Scan for the cell matching the given text and deliver its (X, Y) coordinate at center. 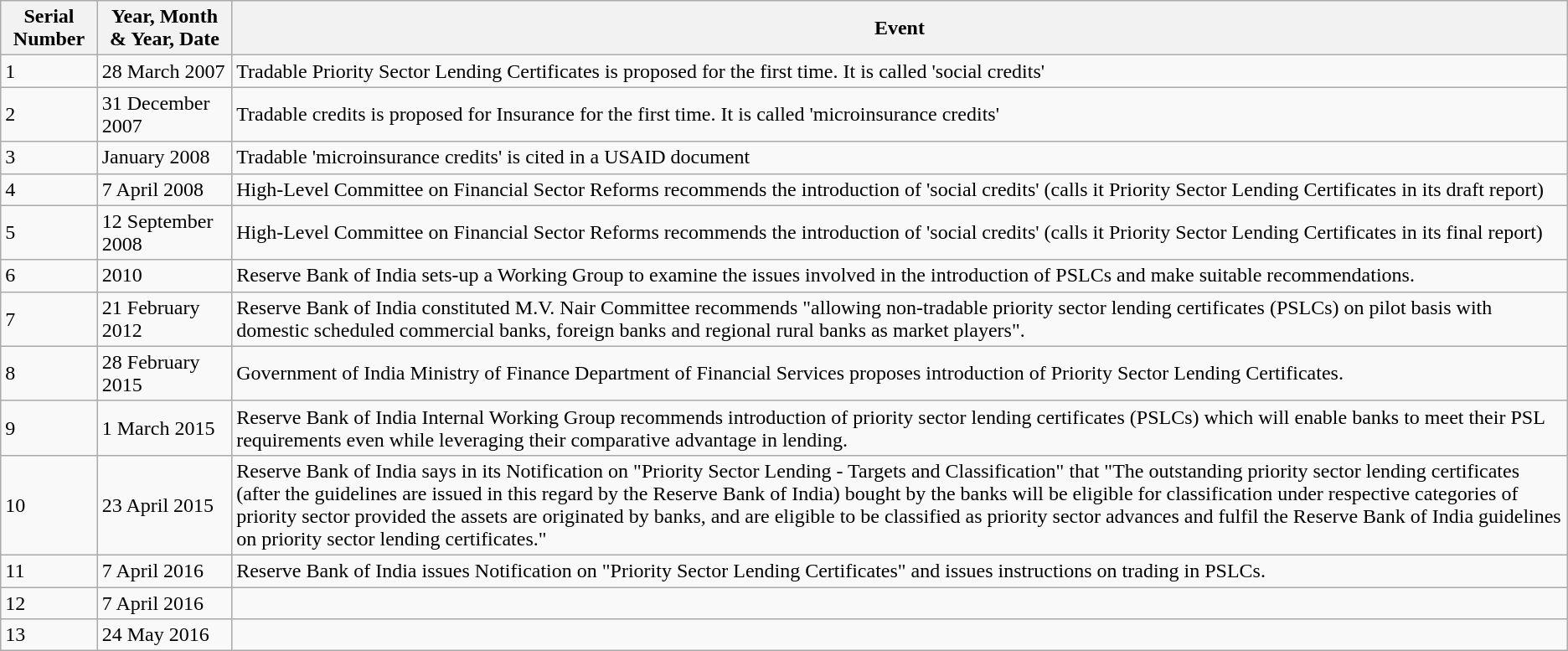
10 (49, 504)
Tradable Priority Sector Lending Certificates is proposed for the first time. It is called 'social credits' (900, 71)
12 September 2008 (164, 233)
9 (49, 427)
Event (900, 28)
4 (49, 189)
5 (49, 233)
31 December 2007 (164, 114)
Tradable credits is proposed for Insurance for the first time. It is called 'microinsurance credits' (900, 114)
7 (49, 318)
24 May 2016 (164, 635)
23 April 2015 (164, 504)
Government of India Ministry of Finance Department of Financial Services proposes introduction of Priority Sector Lending Certificates. (900, 374)
Reserve Bank of India issues Notification on "Priority Sector Lending Certificates" and issues instructions on trading in PSLCs. (900, 571)
January 2008 (164, 158)
6 (49, 276)
1 (49, 71)
Tradable 'microinsurance credits' is cited in a USAID document (900, 158)
2010 (164, 276)
28 February 2015 (164, 374)
8 (49, 374)
Year, Month & Year, Date (164, 28)
13 (49, 635)
3 (49, 158)
11 (49, 571)
1 March 2015 (164, 427)
12 (49, 602)
28 March 2007 (164, 71)
7 April 2008 (164, 189)
Reserve Bank of India sets-up a Working Group to examine the issues involved in the introduction of PSLCs and make suitable recommendations. (900, 276)
2 (49, 114)
21 February 2012 (164, 318)
Serial Number (49, 28)
